Scan for the cell matching the given text and deliver its [X, Y] coordinate at center. 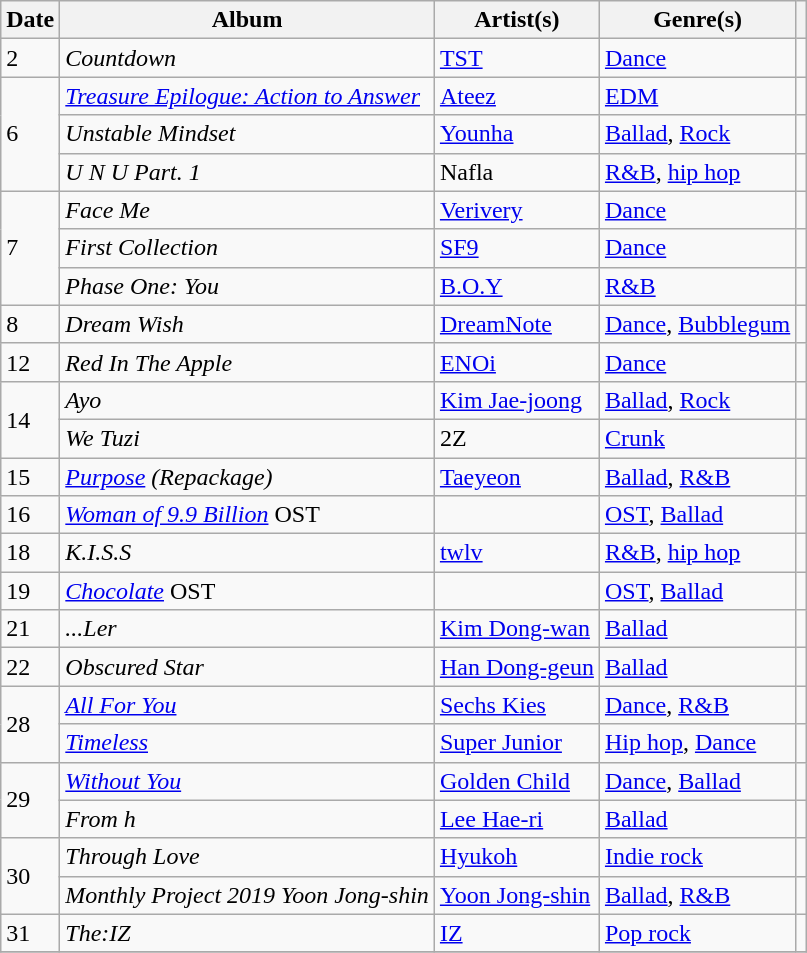
Taeyeon [516, 477]
Nafla [516, 172]
Ayo [248, 400]
18 [30, 553]
The:IZ [248, 933]
IZ [516, 933]
Kim Jae-joong [516, 400]
U N U Part. 1 [248, 172]
EDM [697, 96]
From h [248, 819]
Treasure Epilogue: Action to Answer [248, 96]
28 [30, 724]
Golden Child [516, 781]
Without You [248, 781]
twlv [516, 553]
Sechs Kies [516, 705]
DreamNote [516, 324]
Crunk [697, 438]
We Tuzi [248, 438]
Hip hop, Dance [697, 743]
Genre(s) [697, 20]
8 [30, 324]
SF9 [516, 248]
Dance, R&B [697, 705]
Indie rock [697, 857]
19 [30, 591]
Date [30, 20]
2 [30, 58]
Verivery [516, 210]
Dance, Ballad [697, 781]
All For You [248, 705]
K.I.S.S [248, 553]
22 [30, 667]
12 [30, 362]
30 [30, 876]
First Collection [248, 248]
Face Me [248, 210]
Album [248, 20]
21 [30, 629]
Dance, Bubblegum [697, 324]
Unstable Mindset [248, 134]
Yoon Jong-shin [516, 895]
Kim Dong-wan [516, 629]
TST [516, 58]
Purpose (Repackage) [248, 477]
Super Junior [516, 743]
6 [30, 134]
Dream Wish [248, 324]
31 [30, 933]
Pop rock [697, 933]
Hyukoh [516, 857]
Through Love [248, 857]
...Ler [248, 629]
7 [30, 248]
ENOi [516, 362]
Ateez [516, 96]
Lee Hae-ri [516, 819]
Woman of 9.9 Billion OST [248, 515]
Phase One: You [248, 286]
Obscured Star [248, 667]
2Z [516, 438]
R&B [697, 286]
Han Dong-geun [516, 667]
Monthly Project 2019 Yoon Jong-shin [248, 895]
16 [30, 515]
B.O.Y [516, 286]
Artist(s) [516, 20]
Timeless [248, 743]
Red In The Apple [248, 362]
15 [30, 477]
Younha [516, 134]
14 [30, 419]
Chocolate OST [248, 591]
29 [30, 800]
Countdown [248, 58]
